Determine the (x, y) coordinate at the center of the cell enclosing the given text.  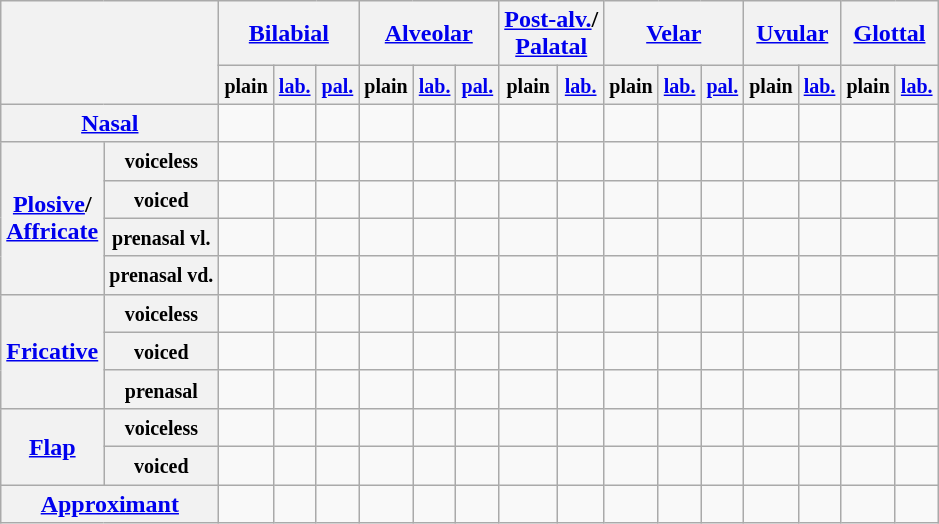
Nasal (110, 123)
Velar (674, 34)
Flap (52, 446)
Uvular (792, 34)
Bilabial (289, 34)
Alveolar (429, 34)
Glottal (890, 34)
Post-alv./Palatal (552, 34)
Fricative (52, 351)
Plosive/Affricate (52, 218)
prenasal (162, 389)
prenasal vl. (162, 237)
prenasal vd. (162, 275)
Approximant (110, 503)
